For the text-containing cell, return its midpoint in (X, Y) coordinate format. 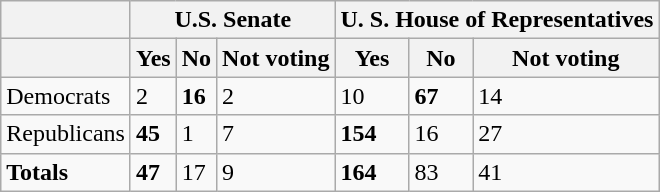
Republicans (66, 134)
83 (441, 172)
164 (372, 172)
14 (566, 96)
45 (153, 134)
U. S. House of Representatives (497, 20)
47 (153, 172)
41 (566, 172)
17 (196, 172)
9 (276, 172)
154 (372, 134)
27 (566, 134)
Totals (66, 172)
67 (441, 96)
U.S. Senate (232, 20)
Democrats (66, 96)
1 (196, 134)
10 (372, 96)
7 (276, 134)
